For the text-containing cell, return its midpoint in [x, y] coordinate format. 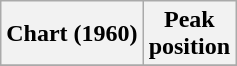
Chart (1960) [72, 34]
Peakposition [189, 34]
